Return (x, y) of the center of cell containing provided text 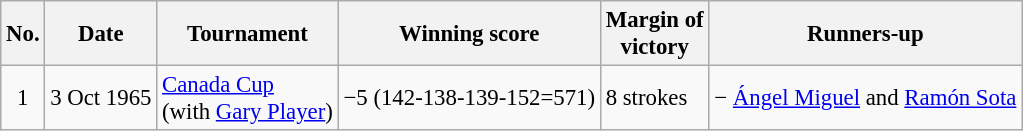
− Ángel Miguel and Ramón Sota (866, 98)
Margin ofvictory (654, 34)
8 strokes (654, 98)
Tournament (248, 34)
3 Oct 1965 (101, 98)
1 (23, 98)
Winning score (469, 34)
No. (23, 34)
Date (101, 34)
Runners-up (866, 34)
Canada Cup(with Gary Player) (248, 98)
−5 (142-138-139-152=571) (469, 98)
